Identify which cell holds the provided text, then report its (x, y) central coordinate. 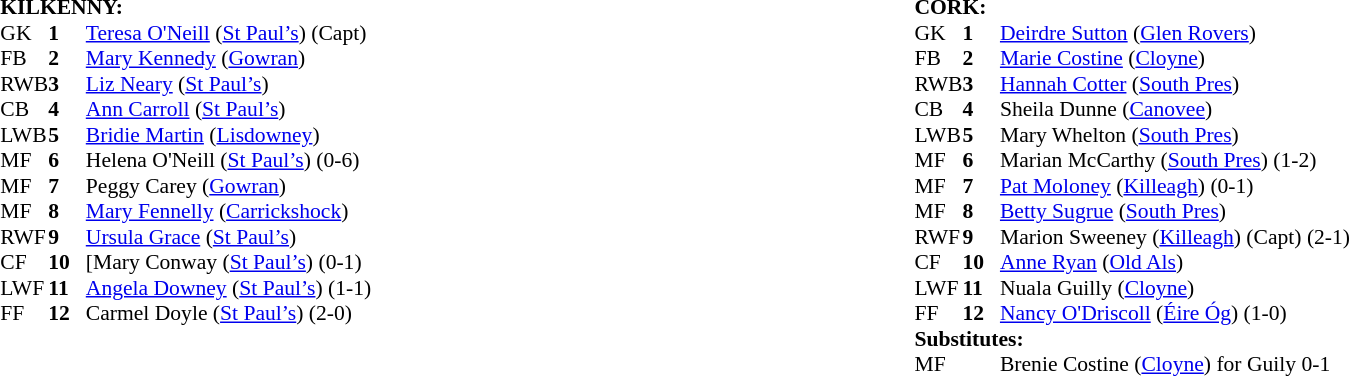
Peggy Carey (Gowran) (228, 186)
Helena O'Neill (St Paul’s) (0-6) (228, 161)
Ursula Grace (St Paul’s) (228, 237)
Carmel Doyle (St Paul’s) (2-0) (228, 313)
[Mary Conway (St Paul’s) (0-1) (228, 263)
Mary Kennedy (Gowran) (228, 59)
Angela Downey (St Paul’s) (1-1) (228, 288)
Ann Carroll (St Paul’s) (228, 109)
Bridie Martin (Lisdowney) (228, 135)
Teresa O'Neill (St Paul’s) (Capt) (228, 33)
Liz Neary (St Paul’s) (228, 84)
Mary Fennelly (Carrickshock) (228, 211)
